Return [X, Y] of the center of cell containing provided text 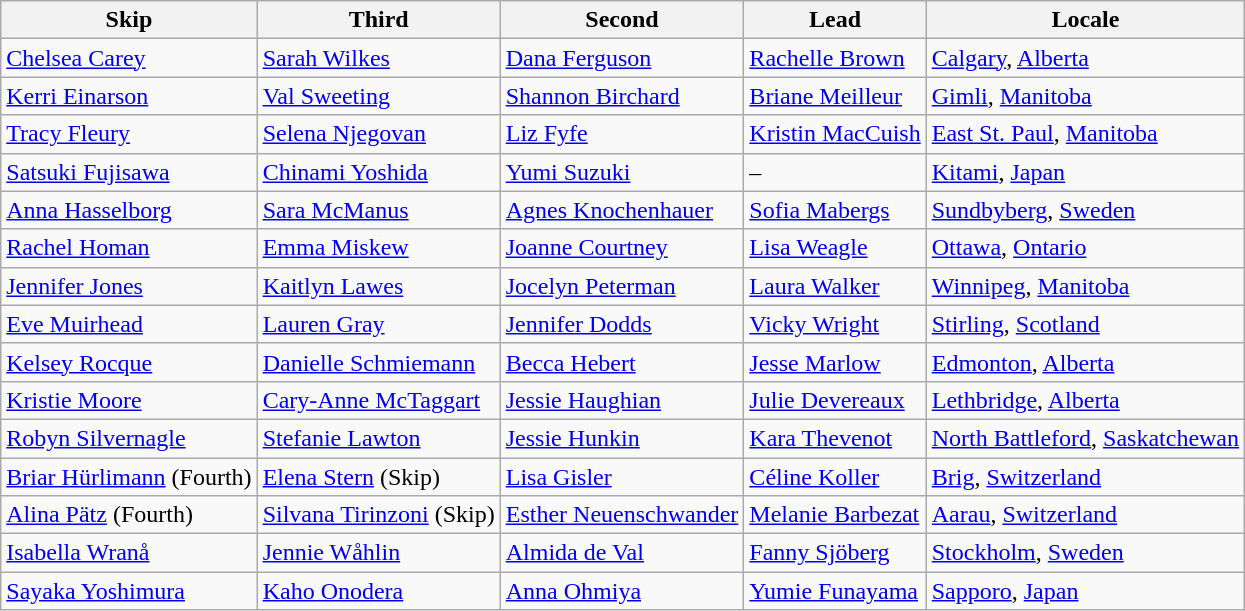
Anna Ohmiya [622, 591]
Sundbyberg, Sweden [1085, 210]
Lisa Gisler [622, 477]
Joanne Courtney [622, 248]
Anna Hasselborg [129, 210]
Céline Koller [835, 477]
Briane Meilleur [835, 96]
Lead [835, 20]
Skip [129, 20]
Elena Stern (Skip) [378, 477]
Jesse Marlow [835, 362]
Val Sweeting [378, 96]
Jennie Wåhlin [378, 553]
Agnes Knochenhauer [622, 210]
Sarah Wilkes [378, 58]
Kerri Einarson [129, 96]
Stockholm, Sweden [1085, 553]
Satsuki Fujisawa [129, 172]
Alina Pätz (Fourth) [129, 515]
Liz Fyfe [622, 134]
Winnipeg, Manitoba [1085, 286]
Melanie Barbezat [835, 515]
Lethbridge, Alberta [1085, 400]
Chelsea Carey [129, 58]
Kaho Onodera [378, 591]
Yumie Funayama [835, 591]
Kristie Moore [129, 400]
Calgary, Alberta [1085, 58]
Stefanie Lawton [378, 438]
Rachelle Brown [835, 58]
Kara Thevenot [835, 438]
Eve Muirhead [129, 324]
Sapporo, Japan [1085, 591]
Kelsey Rocque [129, 362]
Lauren Gray [378, 324]
Sofia Mabergs [835, 210]
Dana Ferguson [622, 58]
Tracy Fleury [129, 134]
– [835, 172]
Cary-Anne McTaggart [378, 400]
Isabella Wranå [129, 553]
Almida de Val [622, 553]
Julie Devereaux [835, 400]
Emma Miskew [378, 248]
Jocelyn Peterman [622, 286]
Selena Njegovan [378, 134]
Lisa Weagle [835, 248]
Kristin MacCuish [835, 134]
Chinami Yoshida [378, 172]
Laura Walker [835, 286]
Kitami, Japan [1085, 172]
Kaitlyn Lawes [378, 286]
Jennifer Dodds [622, 324]
East St. Paul, Manitoba [1085, 134]
Danielle Schmiemann [378, 362]
Robyn Silvernagle [129, 438]
Gimli, Manitoba [1085, 96]
Third [378, 20]
Stirling, Scotland [1085, 324]
Rachel Homan [129, 248]
North Battleford, Saskatchewan [1085, 438]
Jennifer Jones [129, 286]
Shannon Birchard [622, 96]
Vicky Wright [835, 324]
Brig, Switzerland [1085, 477]
Esther Neuenschwander [622, 515]
Sayaka Yoshimura [129, 591]
Aarau, Switzerland [1085, 515]
Silvana Tirinzoni (Skip) [378, 515]
Jessie Haughian [622, 400]
Becca Hebert [622, 362]
Ottawa, Ontario [1085, 248]
Fanny Sjöberg [835, 553]
Briar Hürlimann (Fourth) [129, 477]
Sara McManus [378, 210]
Edmonton, Alberta [1085, 362]
Jessie Hunkin [622, 438]
Locale [1085, 20]
Yumi Suzuki [622, 172]
Second [622, 20]
